Output the [X, Y] coordinate of the center of the cell containing the given text.  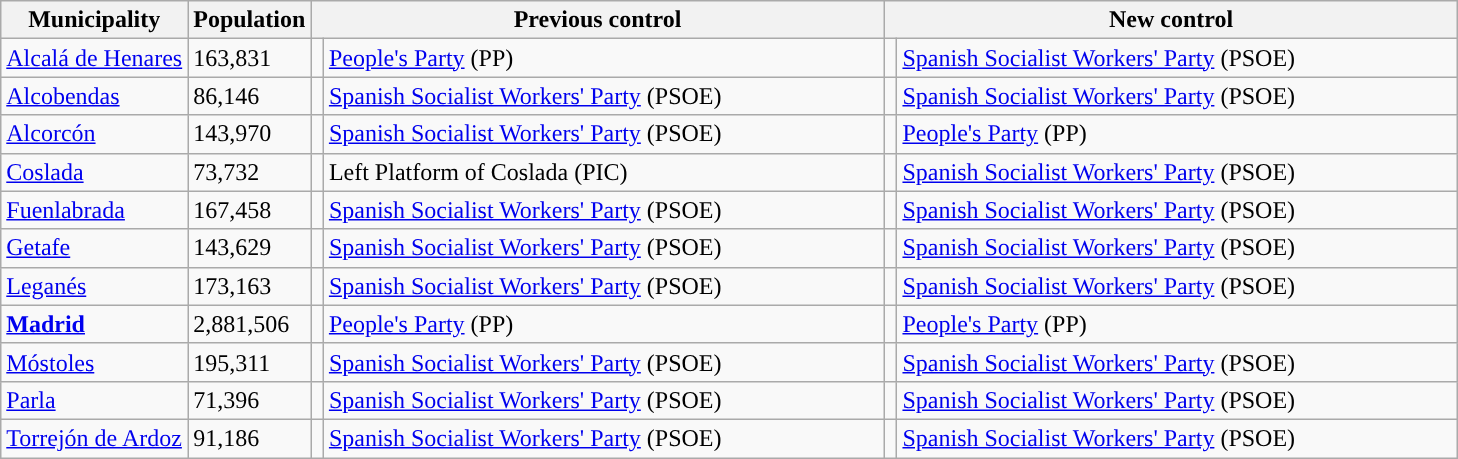
Alcorcón [94, 134]
New control [1171, 20]
Coslada [94, 172]
Previous control [598, 20]
Population [250, 20]
Getafe [94, 248]
Móstoles [94, 362]
Madrid [94, 324]
Alcobendas [94, 96]
Torrejón de Ardoz [94, 438]
71,396 [250, 400]
73,732 [250, 172]
Leganés [94, 286]
163,831 [250, 58]
173,163 [250, 286]
Municipality [94, 20]
Left Platform of Coslada (PIC) [604, 172]
2,881,506 [250, 324]
Alcalá de Henares [94, 58]
Parla [94, 400]
143,629 [250, 248]
167,458 [250, 210]
86,146 [250, 96]
143,970 [250, 134]
Fuenlabrada [94, 210]
195,311 [250, 362]
91,186 [250, 438]
